Detect which cell encompasses the target text, then output its [X, Y] center coordinate. 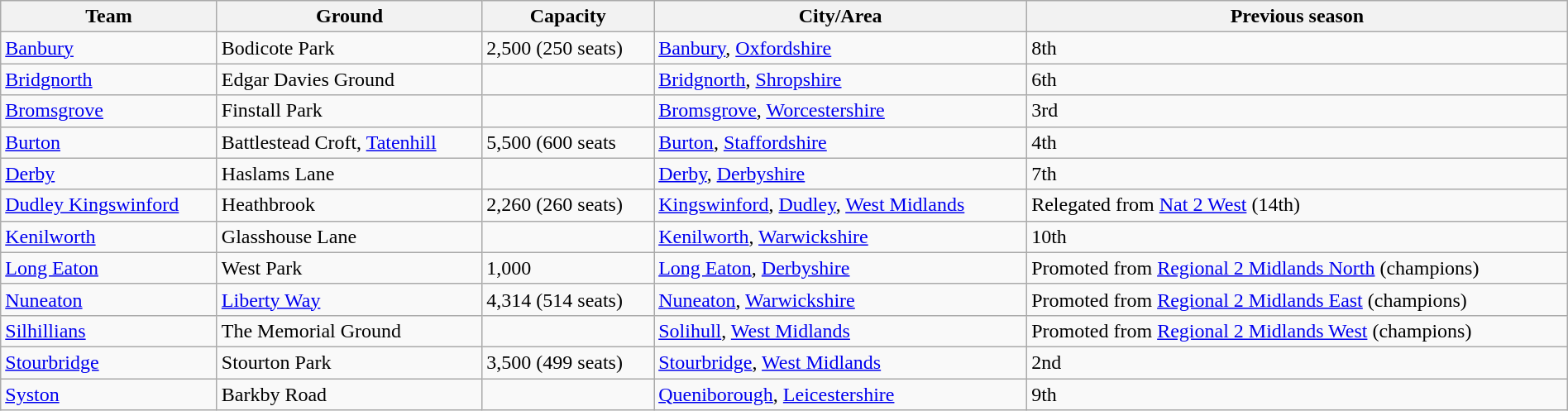
Previous season [1298, 17]
Banbury [109, 48]
Capacity [568, 17]
Heathbrook [349, 205]
Bridgnorth, Shropshire [840, 79]
3rd [1298, 111]
Stourbridge [109, 362]
Burton [109, 142]
Bridgnorth [109, 79]
7th [1298, 174]
2,260 (260 seats) [568, 205]
West Park [349, 268]
Promoted from Regional 2 Midlands West (champions) [1298, 331]
Nuneaton, Warwickshire [840, 299]
Derby, Derbyshire [840, 174]
Bromsgrove [109, 111]
5,500 (600 seats [568, 142]
4th [1298, 142]
Stourton Park [349, 362]
Burton, Staffordshire [840, 142]
Promoted from Regional 2 Midlands North (champions) [1298, 268]
Barkby Road [349, 394]
Derby [109, 174]
Team [109, 17]
Nuneaton [109, 299]
Bromsgrove, Worcestershire [840, 111]
Long Eaton, Derbyshire [840, 268]
Syston [109, 394]
Bodicote Park [349, 48]
3,500 (499 seats) [568, 362]
City/Area [840, 17]
4,314 (514 seats) [568, 299]
Banbury, Oxfordshire [840, 48]
6th [1298, 79]
Solihull, West Midlands [840, 331]
Battlestead Croft, Tatenhill [349, 142]
Glasshouse Lane [349, 237]
Liberty Way [349, 299]
2,500 (250 seats) [568, 48]
Stourbridge, West Midlands [840, 362]
Kenilworth [109, 237]
9th [1298, 394]
Ground [349, 17]
10th [1298, 237]
Relegated from Nat 2 West (14th) [1298, 205]
8th [1298, 48]
Queniborough, Leicestershire [840, 394]
Finstall Park [349, 111]
Silhillians [109, 331]
The Memorial Ground [349, 331]
Dudley Kingswinford [109, 205]
Edgar Davies Ground [349, 79]
Kenilworth, Warwickshire [840, 237]
Haslams Lane [349, 174]
1,000 [568, 268]
Promoted from Regional 2 Midlands East (champions) [1298, 299]
Long Eaton [109, 268]
2nd [1298, 362]
Kingswinford, Dudley, West Midlands [840, 205]
